Output the [X, Y] coordinate of the center of the cell containing the given text.  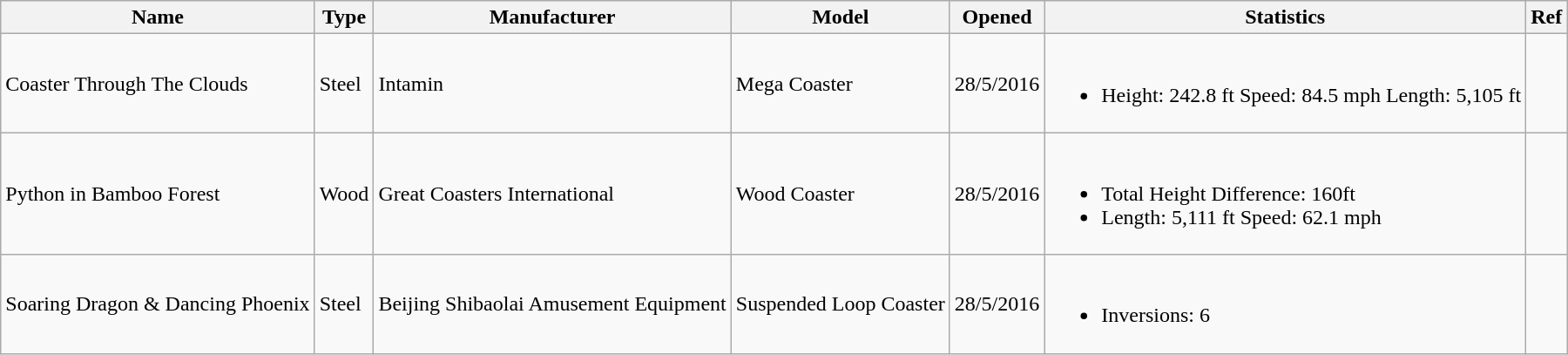
Inversions: 6 [1286, 304]
Wood Coaster [840, 194]
Manufacturer [552, 17]
Python in Bamboo Forest [158, 194]
Height: 242.8 ft Speed: 84.5 mph Length: 5,105 ft [1286, 84]
Coaster Through The Clouds [158, 84]
Beijing Shibaolai Amusement Equipment [552, 304]
Type [344, 17]
Great Coasters International [552, 194]
Soaring Dragon & Dancing Phoenix [158, 304]
Ref [1547, 17]
Intamin [552, 84]
Name [158, 17]
Statistics [1286, 17]
Model [840, 17]
Opened [997, 17]
Suspended Loop Coaster [840, 304]
Total Height Difference: 160ftLength: 5,111 ft Speed: 62.1 mph [1286, 194]
Wood [344, 194]
Mega Coaster [840, 84]
